Return the (x, y) coordinate for the center point of the cell that contains the specified text.  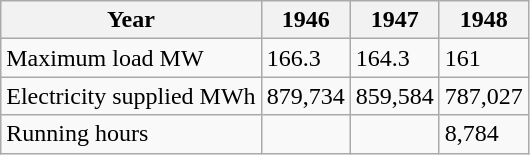
1947 (394, 20)
Electricity supplied MWh (131, 96)
Maximum load MW (131, 58)
164.3 (394, 58)
879,734 (306, 96)
1946 (306, 20)
161 (484, 58)
Year (131, 20)
787,027 (484, 96)
8,784 (484, 134)
859,584 (394, 96)
1948 (484, 20)
166.3 (306, 58)
Running hours (131, 134)
